Search for the cell housing the specified text and yield its [X, Y] center coordinate. 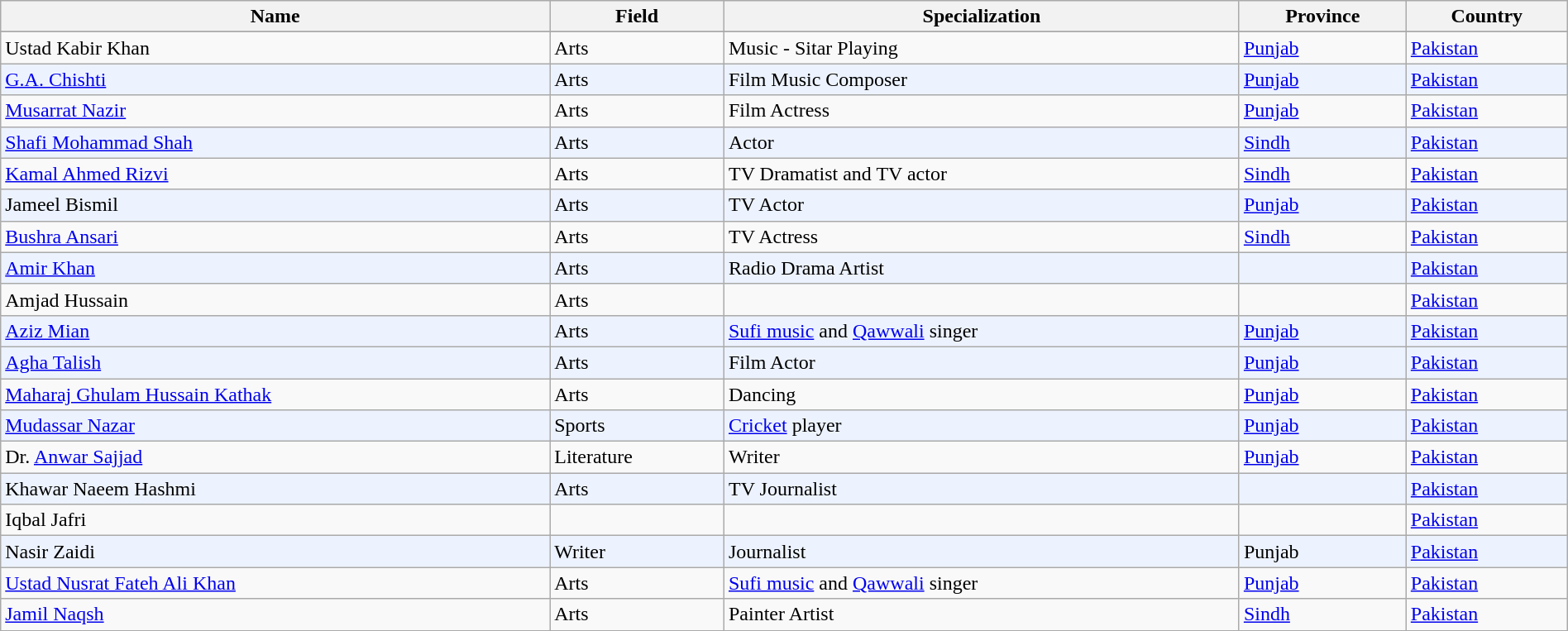
Agha Talish [275, 362]
Radio Drama Artist [981, 268]
Film Actress [981, 111]
Maharaj Ghulam Hussain Kathak [275, 394]
Journalist [981, 552]
Amjad Hussain [275, 299]
Aziz Mian [275, 331]
Dancing [981, 394]
TV Actor [981, 205]
Iqbal Jafri [275, 520]
Name [275, 17]
Mudassar Nazar [275, 426]
Painter Artist [981, 614]
Actor [981, 142]
Music - Sitar Playing [981, 48]
Dr. Anwar Sajjad [275, 457]
TV Journalist [981, 489]
Specialization [981, 17]
Province [1322, 17]
Film Music Composer [981, 79]
Jamil Naqsh [275, 614]
Country [1487, 17]
Nasir Zaidi [275, 552]
Shafi Mohammad Shah [275, 142]
Khawar Naeem Hashmi [275, 489]
Kamal Ahmed Rizvi [275, 174]
G.A. Chishti [275, 79]
Amir Khan [275, 268]
Ustad Kabir Khan [275, 48]
Cricket player [981, 426]
TV Dramatist and TV actor [981, 174]
Sports [637, 426]
Bushra Ansari [275, 237]
Film Actor [981, 362]
Ustad Nusrat Fateh Ali Khan [275, 583]
Literature [637, 457]
Musarrat Nazir [275, 111]
Field [637, 17]
TV Actress [981, 237]
Jameel Bismil [275, 205]
